Return the [x, y] coordinate for the center point of the cell that contains the specified text.  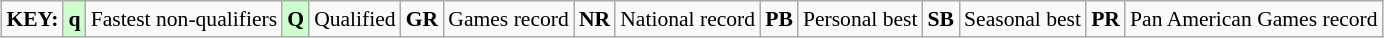
Q [296, 19]
Pan American Games record [1254, 19]
Seasonal best [1022, 19]
National record [688, 19]
GR [422, 19]
Qualified [355, 19]
KEY: [32, 19]
PB [779, 19]
Personal best [860, 19]
PR [1106, 19]
SB [942, 19]
Games record [508, 19]
Fastest non-qualifiers [184, 19]
NR [594, 19]
q [74, 19]
